Return [x, y] of the center of cell containing provided text 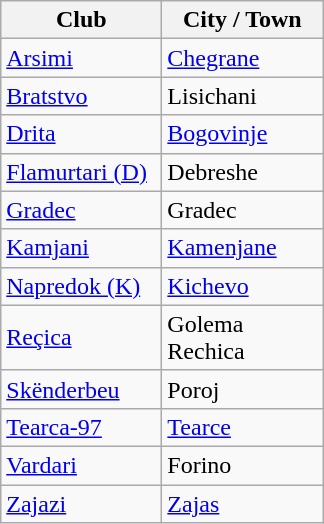
Club [82, 20]
Poroj [242, 389]
Napredok (K) [82, 286]
Bratstvo [82, 96]
Golema Rechica [242, 338]
Tearca-97 [82, 427]
Forino [242, 465]
Arsimi [82, 58]
Vardari [82, 465]
Zajazi [82, 503]
Drita [82, 134]
City / Town [242, 20]
Flamurtari (D) [82, 172]
Skënderbeu [82, 389]
Debreshe [242, 172]
Reçica [82, 338]
Kamjani [82, 248]
Zajas [242, 503]
Bogovinje [242, 134]
Chegrane [242, 58]
Kichevo [242, 286]
Kamenjane [242, 248]
Lisichani [242, 96]
Tearce [242, 427]
